Locate the cell with the specified text and output its (X, Y) center coordinate. 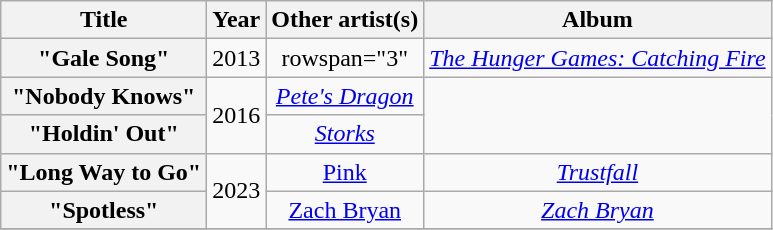
rowspan="3" (345, 58)
Title (104, 20)
Pete's Dragon (345, 96)
2023 (236, 191)
The Hunger Games: Catching Fire (598, 58)
Storks (345, 134)
Year (236, 20)
Other artist(s) (345, 20)
Album (598, 20)
"Nobody Knows" (104, 96)
"Gale Song" (104, 58)
Pink (345, 172)
Trustfall (598, 172)
2016 (236, 115)
"Spotless" (104, 210)
2013 (236, 58)
"Holdin' Out" (104, 134)
"Long Way to Go" (104, 172)
